Determine the [x, y] coordinate at the center of the cell enclosing the given text.  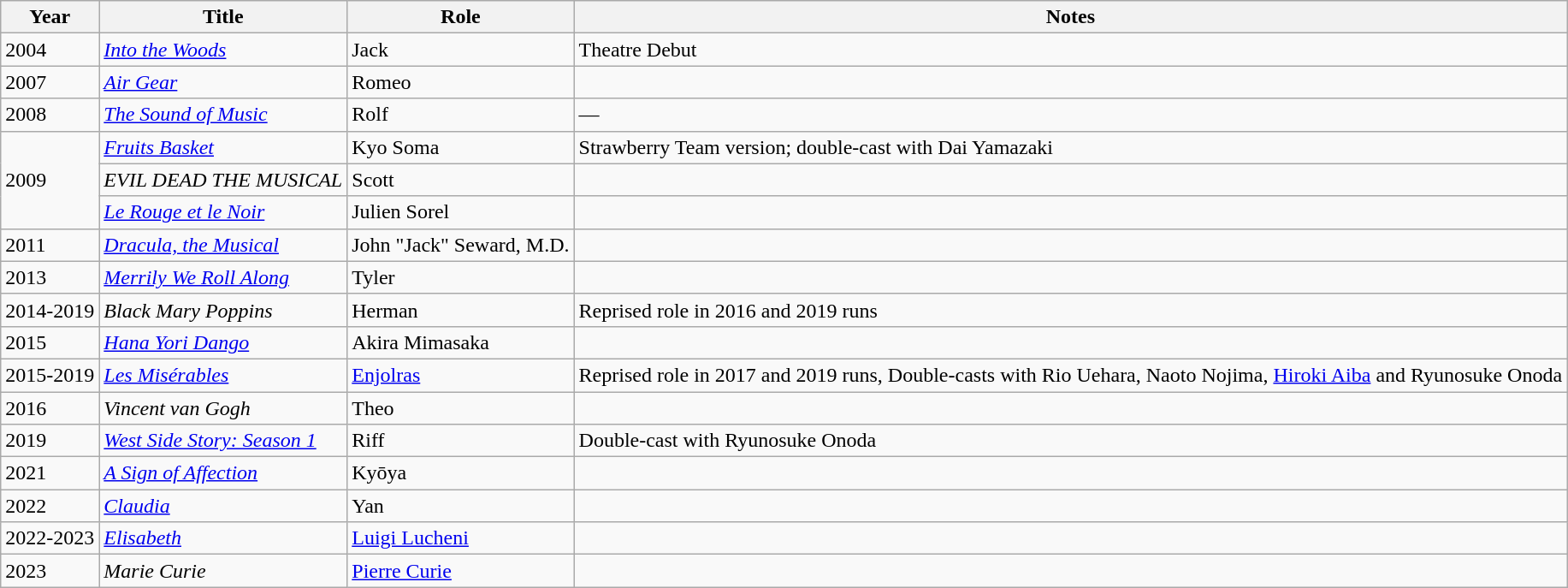
Pierre Curie [460, 571]
Le Rouge et le Noir [223, 212]
Kyo Soma [460, 147]
— [1071, 115]
Title [223, 17]
2022-2023 [50, 538]
2015-2019 [50, 375]
Theo [460, 408]
EVIL DEAD THE MUSICAL [223, 180]
Reprised role in 2016 and 2019 runs [1071, 310]
Reprised role in 2017 and 2019 runs, Double-casts with Rio Uehara, Naoto Nojima, Hiroki Aiba and Ryunosuke Onoda [1071, 375]
Luigi Lucheni [460, 538]
A Sign of Affection [223, 473]
2011 [50, 245]
2022 [50, 506]
Role [460, 17]
Marie Curie [223, 571]
Black Mary Poppins [223, 310]
2014-2019 [50, 310]
Air Gear [223, 82]
Enjolras [460, 375]
Merrily We Roll Along [223, 277]
Herman [460, 310]
Les Misérables [223, 375]
Rolf [460, 115]
West Side Story: Season 1 [223, 441]
Tyler [460, 277]
2021 [50, 473]
Into the Woods [223, 50]
2009 [50, 180]
Yan [460, 506]
Strawberry Team version; double-cast with Dai Yamazaki [1071, 147]
Julien Sorel [460, 212]
Akira Mimasaka [460, 342]
John "Jack" Seward, M.D. [460, 245]
Notes [1071, 17]
Claudia [223, 506]
Romeo [460, 82]
Year [50, 17]
Double-cast with Ryunosuke Onoda [1071, 441]
2004 [50, 50]
Jack [460, 50]
Kyōya [460, 473]
Riff [460, 441]
Elisabeth [223, 538]
2015 [50, 342]
2007 [50, 82]
2013 [50, 277]
2023 [50, 571]
Dracula, the Musical [223, 245]
2019 [50, 441]
Scott [460, 180]
2016 [50, 408]
2008 [50, 115]
Hana Yori Dango [223, 342]
Theatre Debut [1071, 50]
Vincent van Gogh [223, 408]
The Sound of Music [223, 115]
Fruits Basket [223, 147]
